For the text-containing cell, return its midpoint in [X, Y] coordinate format. 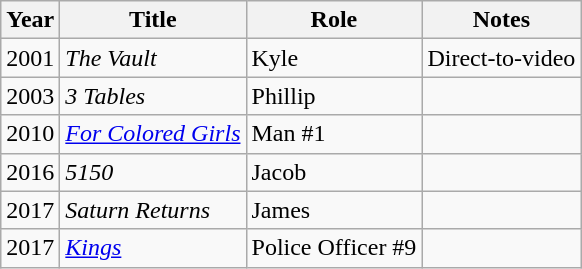
5150 [153, 172]
Jacob [334, 172]
For Colored Girls [153, 134]
Role [334, 20]
2010 [30, 134]
The Vault [153, 58]
Direct-to-video [502, 58]
2003 [30, 96]
Phillip [334, 96]
Kings [153, 248]
Man #1 [334, 134]
James [334, 210]
Saturn Returns [153, 210]
Year [30, 20]
2016 [30, 172]
Police Officer #9 [334, 248]
Kyle [334, 58]
Title [153, 20]
Notes [502, 20]
3 Tables [153, 96]
2001 [30, 58]
